Capture the cell that displays the provided text and extract its (X, Y) central coordinate. 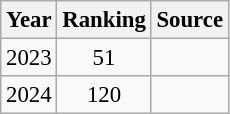
Ranking (104, 20)
2023 (29, 58)
2024 (29, 95)
Source (190, 20)
120 (104, 95)
Year (29, 20)
51 (104, 58)
